Scan for the cell matching the given text and deliver its [X, Y] coordinate at center. 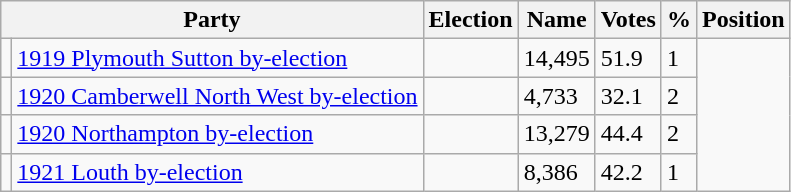
1919 Plymouth Sutton by-election [218, 58]
51.9 [628, 58]
Election [470, 20]
44.4 [628, 134]
Votes [628, 20]
1920 Northampton by-election [218, 134]
32.1 [628, 96]
4,733 [556, 96]
13,279 [556, 134]
Name [556, 20]
14,495 [556, 58]
% [678, 20]
1921 Louth by-election [218, 172]
Party [212, 20]
42.2 [628, 172]
8,386 [556, 172]
1920 Camberwell North West by-election [218, 96]
Position [743, 20]
